Provide the (X, Y) coordinate of the cell's center where the given text is located.  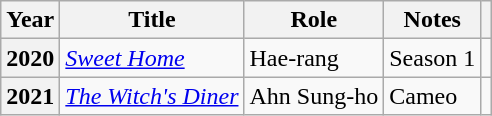
Ahn Sung-ho (314, 96)
Notes (432, 20)
Role (314, 20)
Cameo (432, 96)
Season 1 (432, 58)
2020 (30, 58)
Title (152, 20)
Year (30, 20)
2021 (30, 96)
Sweet Home (152, 58)
The Witch's Diner (152, 96)
Hae-rang (314, 58)
